Find where the given text appears and provide that cell's center as (X, Y) coordinate. 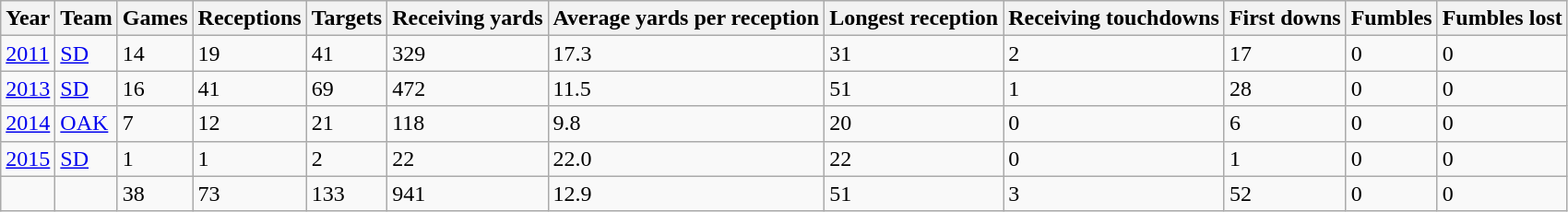
22.0 (686, 159)
52 (1285, 194)
9.8 (686, 124)
28 (1285, 88)
17 (1285, 53)
941 (468, 194)
Fumbles lost (1502, 18)
2013 (28, 88)
472 (468, 88)
2011 (28, 53)
Receiving yards (468, 18)
12 (249, 124)
38 (155, 194)
Year (28, 18)
21 (347, 124)
19 (249, 53)
329 (468, 53)
6 (1285, 124)
14 (155, 53)
3 (1114, 194)
Fumbles (1391, 18)
20 (914, 124)
69 (347, 88)
Receiving touchdowns (1114, 18)
Receptions (249, 18)
31 (914, 53)
73 (249, 194)
118 (468, 124)
Targets (347, 18)
OAK (87, 124)
12.9 (686, 194)
16 (155, 88)
11.5 (686, 88)
Longest reception (914, 18)
First downs (1285, 18)
133 (347, 194)
17.3 (686, 53)
2014 (28, 124)
Average yards per reception (686, 18)
Games (155, 18)
Team (87, 18)
2015 (28, 159)
7 (155, 124)
